Capture the cell that displays the provided text and extract its (X, Y) central coordinate. 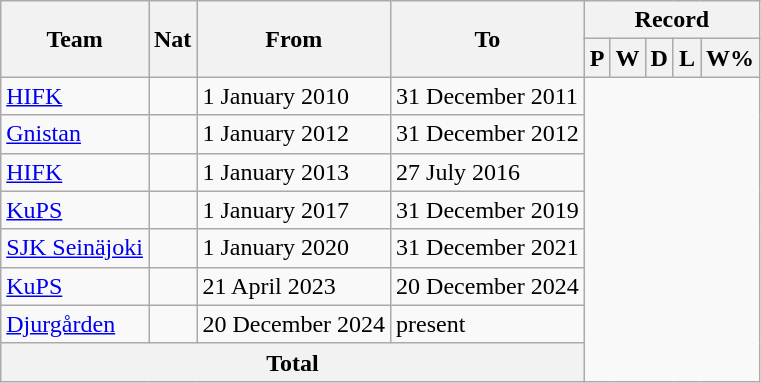
D (659, 58)
Nat (172, 39)
From (294, 39)
31 December 2012 (488, 134)
1 January 2020 (294, 248)
1 January 2010 (294, 96)
W (628, 58)
31 December 2019 (488, 210)
31 December 2021 (488, 248)
21 April 2023 (294, 286)
1 January 2017 (294, 210)
Record (672, 20)
Total (292, 362)
To (488, 39)
1 January 2013 (294, 172)
W% (730, 58)
1 January 2012 (294, 134)
27 July 2016 (488, 172)
present (488, 324)
Djurgården (75, 324)
Team (75, 39)
31 December 2011 (488, 96)
P (597, 58)
SJK Seinäjoki (75, 248)
L (686, 58)
Gnistan (75, 134)
